Provide the [x, y] coordinate of the cell's center where the given text is located.  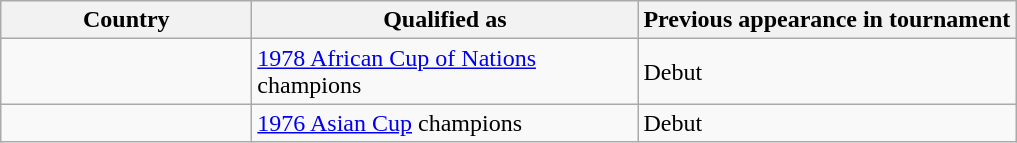
Previous appearance in tournament [827, 20]
1976 Asian Cup champions [445, 123]
Country [126, 20]
Qualified as [445, 20]
1978 African Cup of Nations champions [445, 72]
